From the cell containing the given text, extract its center point as (x, y) coordinate. 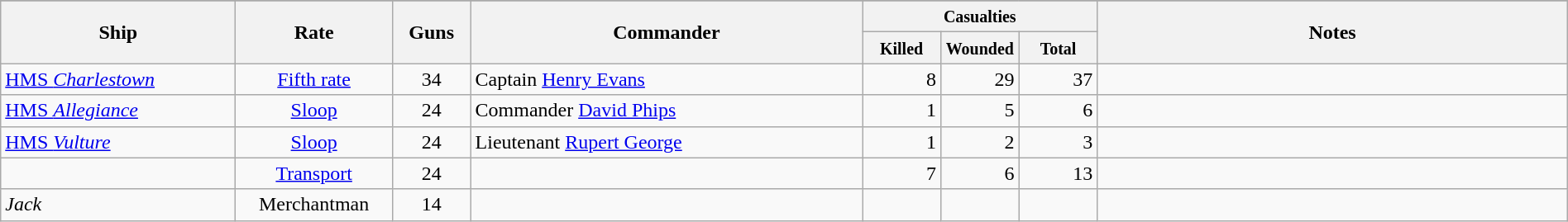
34 (432, 79)
7 (901, 173)
Killed (901, 48)
5 (979, 111)
37 (1059, 79)
8 (901, 79)
3 (1059, 142)
Lieutenant Rupert George (667, 142)
HMS Allegiance (118, 111)
Rate (314, 32)
Captain Henry Evans (667, 79)
Commander (667, 32)
Merchantman (314, 205)
14 (432, 205)
Casualties (980, 17)
29 (979, 79)
Transport (314, 173)
Notes (1332, 32)
Commander David Phips (667, 111)
13 (1059, 173)
Ship (118, 32)
Fifth rate (314, 79)
Guns (432, 32)
HMS Charlestown (118, 79)
Total (1059, 48)
Wounded (979, 48)
Jack (118, 205)
HMS Vulture (118, 142)
2 (979, 142)
